For the text-containing cell, return its midpoint in (X, Y) coordinate format. 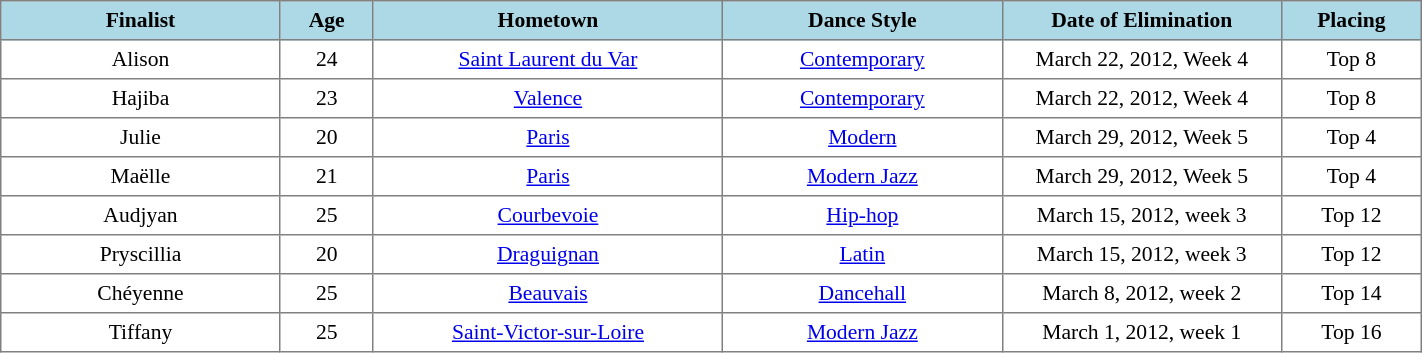
Hip-hop (862, 216)
Julie (140, 138)
Tiffany (140, 332)
Top 16 (1351, 332)
Maëlle (140, 176)
Dancehall (862, 294)
Latin (862, 254)
Chéyenne (140, 294)
Modern (862, 138)
Courbevoie (548, 216)
Saint Laurent du Var (548, 60)
21 (326, 176)
Dance Style (862, 20)
Draguignan (548, 254)
Hometown (548, 20)
Beauvais (548, 294)
Valence (548, 98)
Saint-Victor-sur-Loire (548, 332)
Date of Elimination (1142, 20)
Hajiba (140, 98)
March 1, 2012, week 1 (1142, 332)
Placing (1351, 20)
24 (326, 60)
Finalist (140, 20)
Alison (140, 60)
March 8, 2012, week 2 (1142, 294)
Age (326, 20)
Audjyan (140, 216)
23 (326, 98)
Top 14 (1351, 294)
Pryscillia (140, 254)
